Output the (X, Y) coordinate of the center of the cell containing the given text.  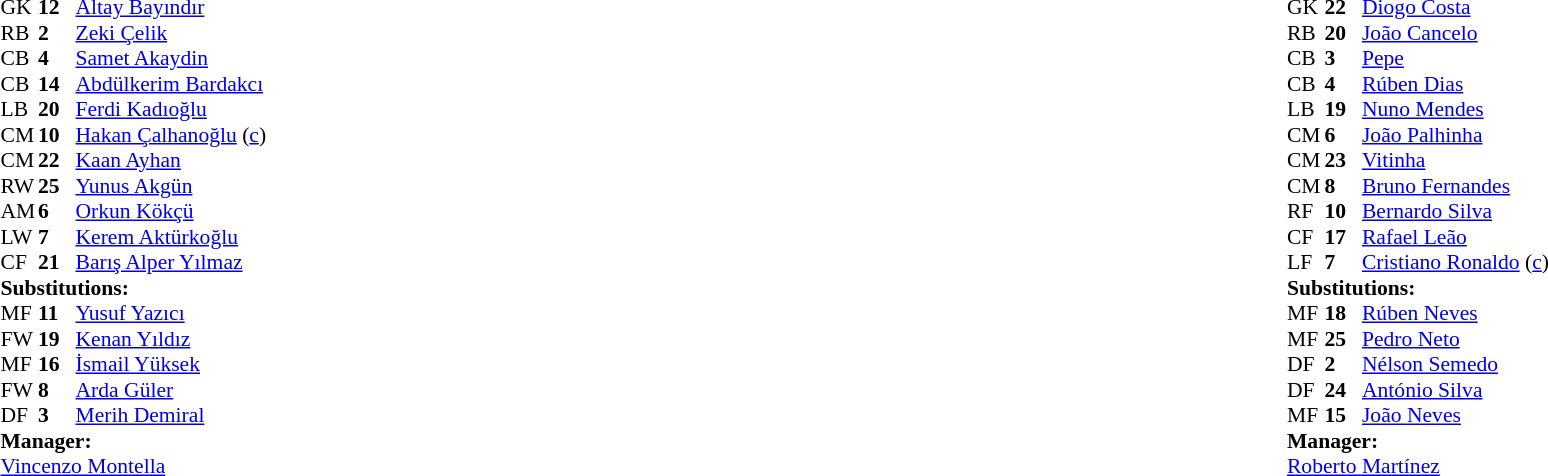
Kerem Aktürkoğlu (172, 237)
Manager: (133, 441)
24 (1343, 390)
İsmail Yüksek (172, 365)
17 (1343, 237)
Ferdi Kadıoğlu (172, 109)
LW (19, 237)
LF (1306, 263)
RF (1306, 211)
Substitutions: (133, 288)
RW (19, 186)
Kaan Ayhan (172, 161)
AM (19, 211)
21 (57, 263)
Hakan Çalhanoğlu (c) (172, 135)
Yunus Akgün (172, 186)
16 (57, 365)
14 (57, 84)
15 (1343, 415)
Abdülkerim Bardakcı (172, 84)
22 (57, 161)
Kenan Yıldız (172, 339)
18 (1343, 313)
Samet Akaydin (172, 59)
Barış Alper Yılmaz (172, 263)
Zeki Çelik (172, 33)
23 (1343, 161)
Arda Güler (172, 390)
Yusuf Yazıcı (172, 313)
11 (57, 313)
Orkun Kökçü (172, 211)
Merih Demiral (172, 415)
